Extract the [X, Y] coordinate from the center of the cell holding the provided text.  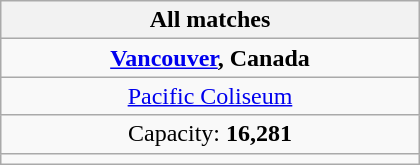
Vancouver, Canada [210, 58]
Capacity: 16,281 [210, 134]
Pacific Coliseum [210, 96]
All matches [210, 20]
